Return (X, Y) of the center of cell containing provided text 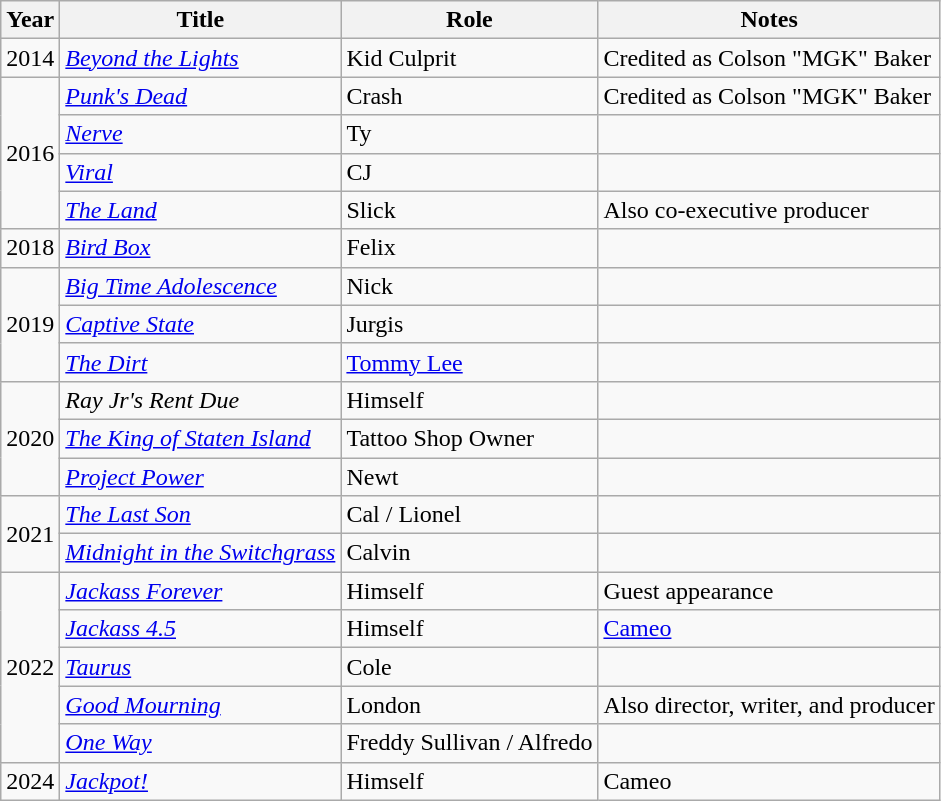
Slick (470, 210)
2019 (30, 324)
Year (30, 20)
London (470, 705)
Project Power (200, 477)
The Last Son (200, 515)
Notes (769, 20)
Cal / Lionel (470, 515)
Big Time Adolescence (200, 286)
2022 (30, 667)
Ty (470, 134)
Captive State (200, 324)
Calvin (470, 553)
Jurgis (470, 324)
The Land (200, 210)
CJ (470, 172)
Bird Box (200, 248)
Jackpot! (200, 781)
Cole (470, 667)
The King of Staten Island (200, 438)
Punk's Dead (200, 96)
2020 (30, 438)
Tommy Lee (470, 362)
Crash (470, 96)
Taurus (200, 667)
Good Mourning (200, 705)
Nick (470, 286)
2014 (30, 58)
Guest appearance (769, 591)
Also director, writer, and producer (769, 705)
Jackass 4.5 (200, 629)
Nerve (200, 134)
2024 (30, 781)
2016 (30, 153)
Viral (200, 172)
2021 (30, 534)
The Dirt (200, 362)
Jackass Forever (200, 591)
Tattoo Shop Owner (470, 438)
Kid Culprit (470, 58)
Ray Jr's Rent Due (200, 400)
2018 (30, 248)
Also co-executive producer (769, 210)
Freddy Sullivan / Alfredo (470, 743)
One Way (200, 743)
Title (200, 20)
Midnight in the Switchgrass (200, 553)
Beyond the Lights (200, 58)
Role (470, 20)
Newt (470, 477)
Felix (470, 248)
